Detect which cell encompasses the target text, then output its (x, y) center coordinate. 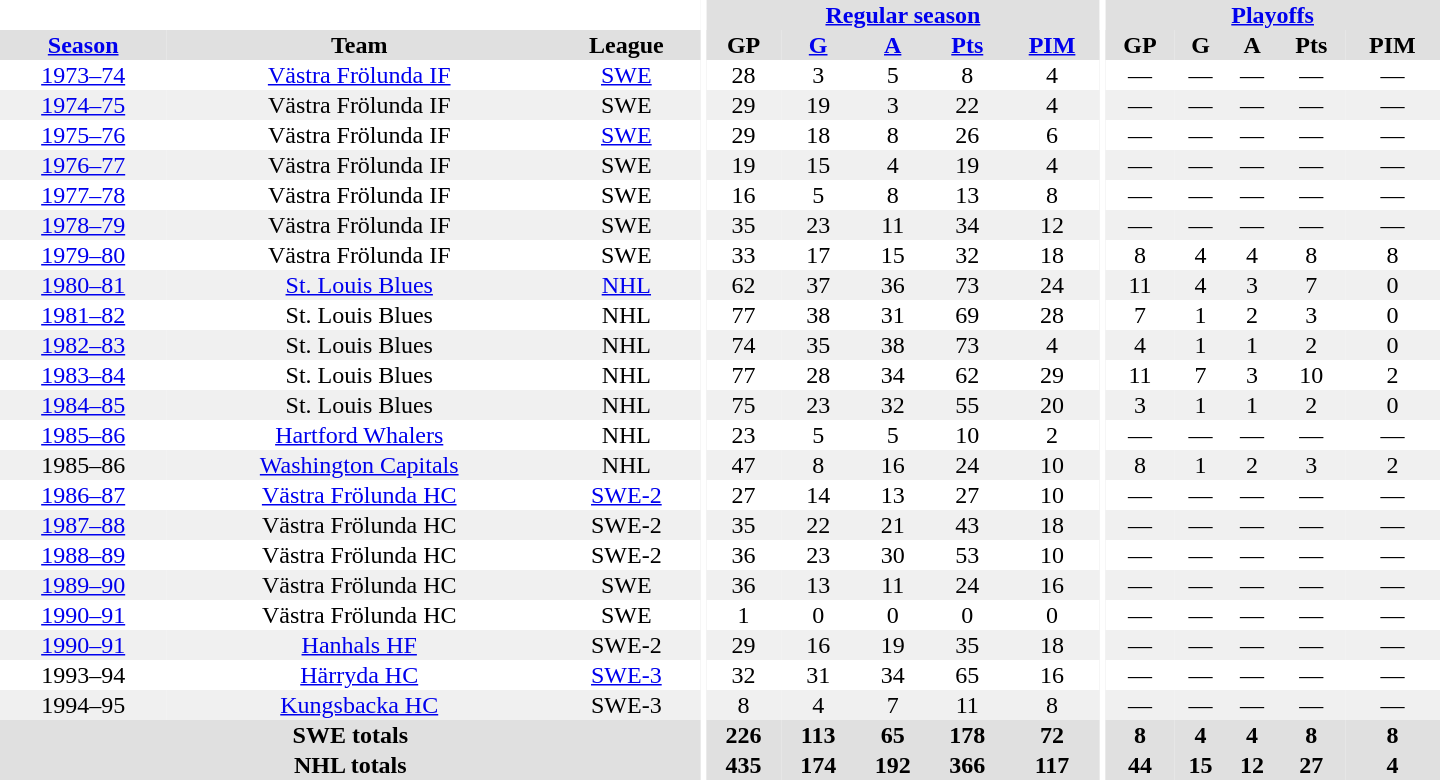
174 (818, 765)
Kungsbacka HC (359, 705)
1975–76 (83, 135)
47 (744, 465)
37 (818, 285)
6 (1052, 135)
17 (818, 255)
1976–77 (83, 165)
117 (1052, 765)
53 (968, 555)
14 (818, 495)
21 (892, 525)
435 (744, 765)
1980–81 (83, 285)
1988–89 (83, 555)
1973–74 (83, 75)
43 (968, 525)
1979–80 (83, 255)
1982–83 (83, 345)
Playoffs (1272, 15)
20 (1052, 405)
Hanhals HF (359, 645)
113 (818, 735)
Hartford Whalers (359, 435)
30 (892, 555)
1989–90 (83, 585)
Team (359, 45)
69 (968, 315)
1994–95 (83, 705)
League (626, 45)
72 (1052, 735)
366 (968, 765)
Washington Capitals (359, 465)
75 (744, 405)
1983–84 (83, 375)
44 (1140, 765)
SWE totals (350, 735)
74 (744, 345)
1978–79 (83, 225)
NHL totals (350, 765)
1984–85 (83, 405)
Härryda HC (359, 675)
55 (968, 405)
1986–87 (83, 495)
178 (968, 735)
226 (744, 735)
Season (83, 45)
1993–94 (83, 675)
192 (892, 765)
26 (968, 135)
Regular season (902, 15)
1981–82 (83, 315)
1987–88 (83, 525)
33 (744, 255)
1977–78 (83, 195)
1974–75 (83, 105)
